From the cell containing the given text, extract its center point as [X, Y] coordinate. 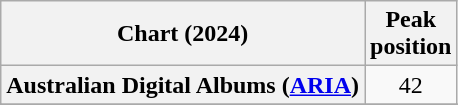
42 [411, 85]
Chart (2024) [183, 34]
Peakposition [411, 34]
Australian Digital Albums (ARIA) [183, 85]
